Search for the cell housing the specified text and yield its [X, Y] center coordinate. 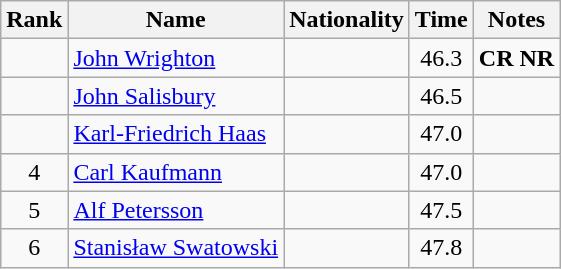
John Wrighton [176, 58]
Notes [516, 20]
6 [34, 248]
47.5 [441, 210]
Carl Kaufmann [176, 172]
John Salisbury [176, 96]
46.3 [441, 58]
5 [34, 210]
Name [176, 20]
46.5 [441, 96]
Nationality [347, 20]
CR NR [516, 58]
47.8 [441, 248]
Karl-Friedrich Haas [176, 134]
Time [441, 20]
Rank [34, 20]
Stanisław Swatowski [176, 248]
4 [34, 172]
Alf Petersson [176, 210]
